Return [x, y] of the center of cell containing provided text 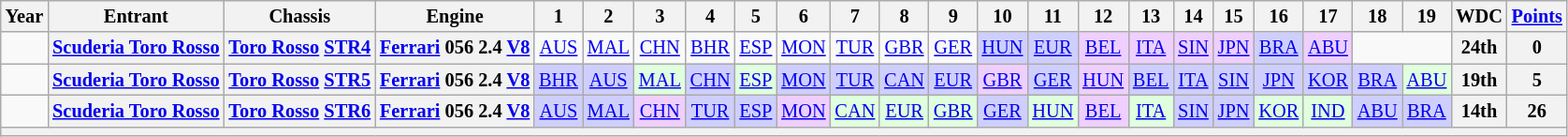
IND [1328, 111]
0 [1537, 48]
18 [1377, 16]
13 [1151, 16]
9 [953, 16]
Chassis [300, 16]
Points [1537, 16]
Toro Rosso STR5 [300, 80]
19th [1479, 80]
12 [1103, 16]
15 [1234, 16]
17 [1328, 16]
1 [559, 16]
Year [24, 16]
24th [1479, 48]
8 [904, 16]
2 [608, 16]
19 [1428, 16]
Toro Rosso STR6 [300, 111]
3 [661, 16]
10 [1003, 16]
16 [1278, 16]
4 [711, 16]
Entrant [136, 16]
Toro Rosso STR4 [300, 48]
Engine [455, 16]
7 [855, 16]
14th [1479, 111]
6 [803, 16]
WDC [1479, 16]
11 [1053, 16]
26 [1537, 111]
14 [1194, 16]
